Extract the (x, y) coordinate from the center of the cell holding the provided text.  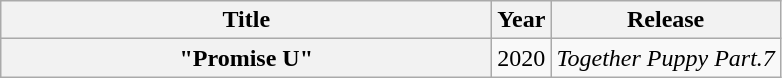
Year (522, 20)
Release (666, 20)
Title (246, 20)
2020 (522, 58)
Together Puppy Part.7 (666, 58)
"Promise U" (246, 58)
